Search for the cell housing the specified text and yield its [X, Y] center coordinate. 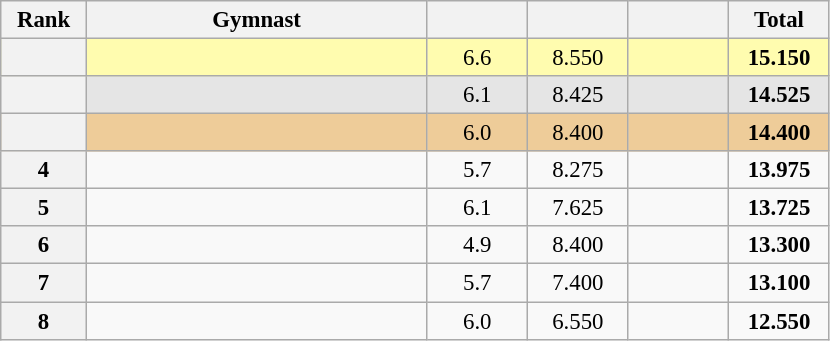
4 [44, 170]
5 [44, 208]
13.100 [780, 283]
7.625 [578, 208]
7 [44, 283]
13.975 [780, 170]
Total [780, 20]
15.150 [780, 58]
12.550 [780, 321]
14.400 [780, 133]
14.525 [780, 95]
6 [44, 245]
8 [44, 321]
6.550 [578, 321]
8.425 [578, 95]
Rank [44, 20]
8.550 [578, 58]
6.6 [478, 58]
13.300 [780, 245]
Gymnast [256, 20]
4.9 [478, 245]
7.400 [578, 283]
13.725 [780, 208]
8.275 [578, 170]
